Return [x, y] of the center of cell containing provided text 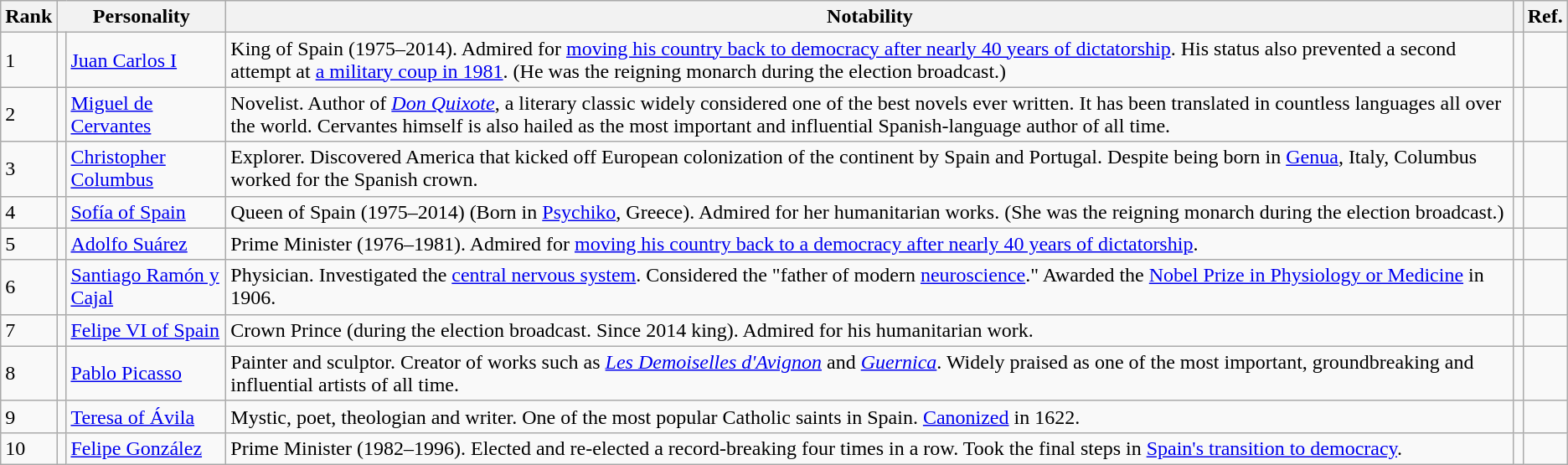
6 [28, 287]
Adolfo Suárez [146, 244]
Notability [869, 17]
4 [28, 212]
Christopher Columbus [146, 169]
Felipe González [146, 448]
Ref. [1545, 17]
8 [28, 374]
Rank [28, 17]
7 [28, 330]
Miguel de Cervantes [146, 114]
5 [28, 244]
Santiago Ramón y Cajal [146, 287]
Prime Minister (1976–1981). Admired for moving his country back to a democracy after nearly 40 years of dictatorship. [869, 244]
Felipe VI of Spain [146, 330]
Mystic, poet, theologian and writer. One of the most popular Catholic saints in Spain. Canonized in 1622. [869, 416]
Prime Minister (1982–1996). Elected and re-elected a record-breaking four times in a row. Took the final steps in Spain's transition to democracy. [869, 448]
Crown Prince (during the election broadcast. Since 2014 king). Admired for his humanitarian work. [869, 330]
Teresa of Ávila [146, 416]
Juan Carlos I [146, 60]
10 [28, 448]
2 [28, 114]
Personality [142, 17]
3 [28, 169]
1 [28, 60]
Sofía of Spain [146, 212]
9 [28, 416]
Pablo Picasso [146, 374]
